Identify which cell holds the provided text, then report its [x, y] central coordinate. 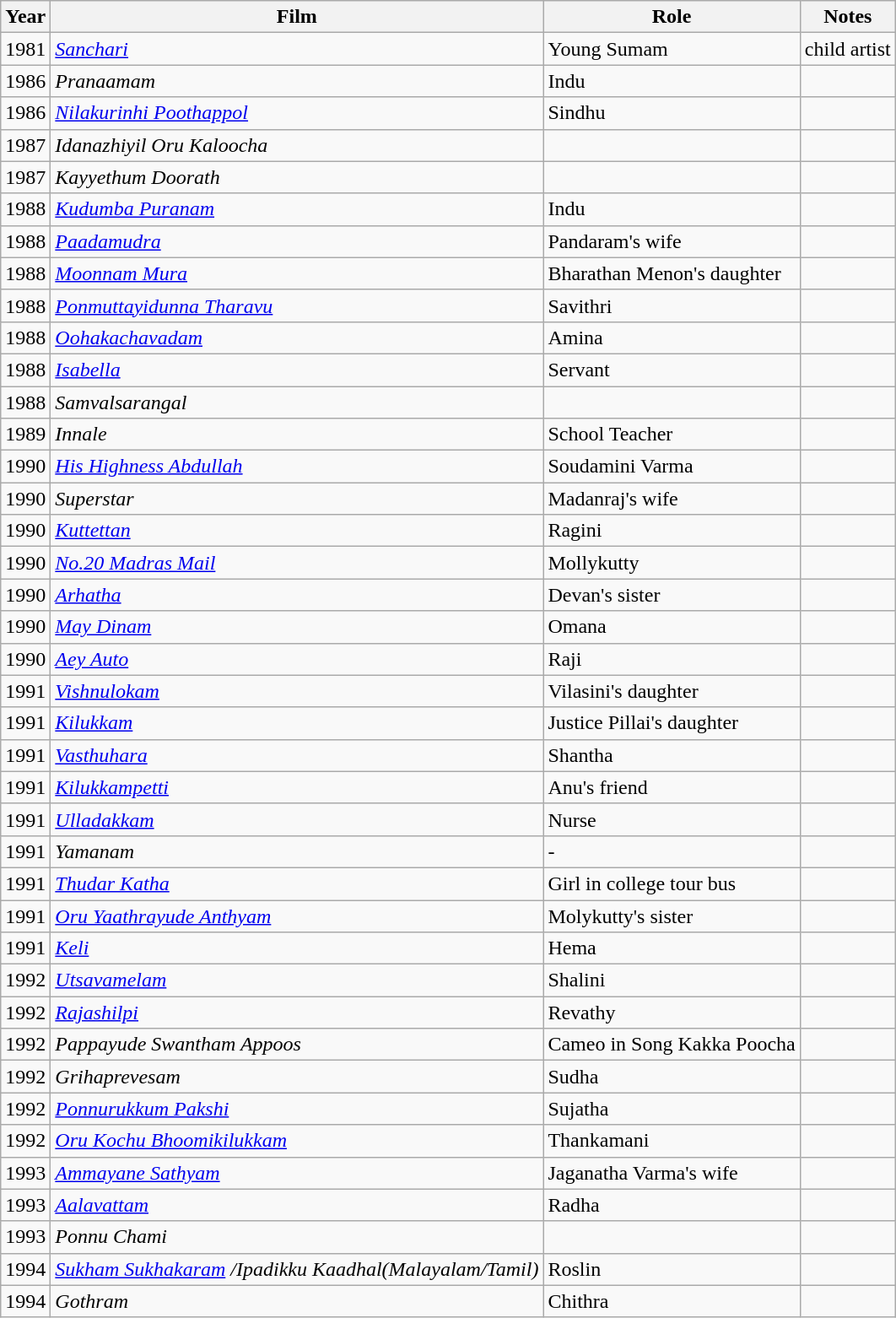
Girl in college tour bus [672, 883]
Yamanam [297, 851]
Film [297, 17]
Moonnam Mura [297, 273]
Roslin [672, 1269]
Radha [672, 1205]
Vasthuhara [297, 755]
Nurse [672, 819]
Kudumba Puranam [297, 209]
Pandaram's wife [672, 241]
Thankamani [672, 1141]
Thudar Katha [297, 883]
Ammayane Sathyam [297, 1173]
Shantha [672, 755]
Justice Pillai's daughter [672, 723]
Jaganatha Varma's wife [672, 1173]
Oohakachavadam [297, 338]
Amina [672, 338]
Sujatha [672, 1109]
Chithra [672, 1301]
Notes [847, 17]
child artist [847, 49]
Oru Kochu Bhoomikilukkam [297, 1141]
Raji [672, 659]
Molykutty's sister [672, 916]
Devan's sister [672, 595]
Savithri [672, 305]
Ponmuttayidunna Tharavu [297, 305]
Pranaamam [297, 81]
Young Sumam [672, 49]
Kilukkampetti [297, 787]
Revathy [672, 1013]
Kayyethum Doorath [297, 177]
1989 [25, 435]
Innale [297, 435]
Ponnu Chami [297, 1237]
Isabella [297, 370]
Oru Yaathrayude Anthyam [297, 916]
Nilakurinhi Poothappol [297, 113]
Ulladakkam [297, 819]
Sindhu [672, 113]
Ponnurukkum Pakshi [297, 1109]
Aalavattam [297, 1205]
Role [672, 17]
His Highness Abdullah [297, 467]
Vishnulokam [297, 691]
Paadamudra [297, 241]
Keli [297, 948]
Vilasini's daughter [672, 691]
Mollykutty [672, 563]
Sanchari [297, 49]
Soudamini Varma [672, 467]
Arhatha [297, 595]
Cameo in Song Kakka Poocha [672, 1045]
Utsavamelam [297, 980]
Year [25, 17]
Madanraj's wife [672, 499]
Shalini [672, 980]
Anu's friend [672, 787]
Rajashilpi [297, 1013]
Ragini [672, 531]
Hema [672, 948]
Servant [672, 370]
Samvalsarangal [297, 402]
Pappayude Swantham Appoos [297, 1045]
Kilukkam [297, 723]
Omana [672, 627]
Grihaprevesam [297, 1077]
Idanazhiyil Oru Kaloocha [297, 145]
Superstar [297, 499]
1981 [25, 49]
Sukham Sukhakaram /Ipadikku Kaadhal(Malayalam/Tamil) [297, 1269]
School Teacher [672, 435]
No.20 Madras Mail [297, 563]
Bharathan Menon's daughter [672, 273]
- [672, 851]
Gothram [297, 1301]
May Dinam [297, 627]
Sudha [672, 1077]
Aey Auto [297, 659]
Kuttettan [297, 531]
